Capture the cell that displays the provided text and extract its (X, Y) central coordinate. 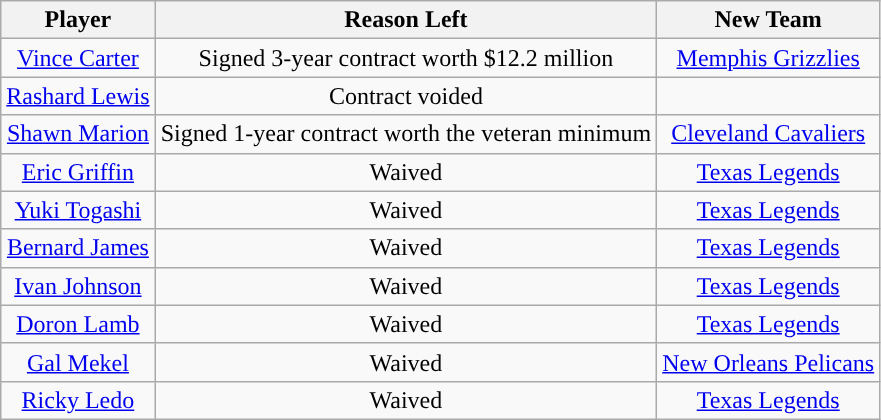
Contract voided (406, 96)
Signed 3-year contract worth $12.2 million (406, 58)
Player (78, 20)
Bernard James (78, 248)
Shawn Marion (78, 134)
Rashard Lewis (78, 96)
Eric Griffin (78, 172)
Ricky Ledo (78, 400)
Gal Mekel (78, 362)
New Team (768, 20)
Doron Lamb (78, 324)
New Orleans Pelicans (768, 362)
Vince Carter (78, 58)
Reason Left (406, 20)
Memphis Grizzlies (768, 58)
Cleveland Cavaliers (768, 134)
Signed 1-year contract worth the veteran minimum (406, 134)
Yuki Togashi (78, 210)
Ivan Johnson (78, 286)
